Capture the cell that displays the provided text and extract its [X, Y] central coordinate. 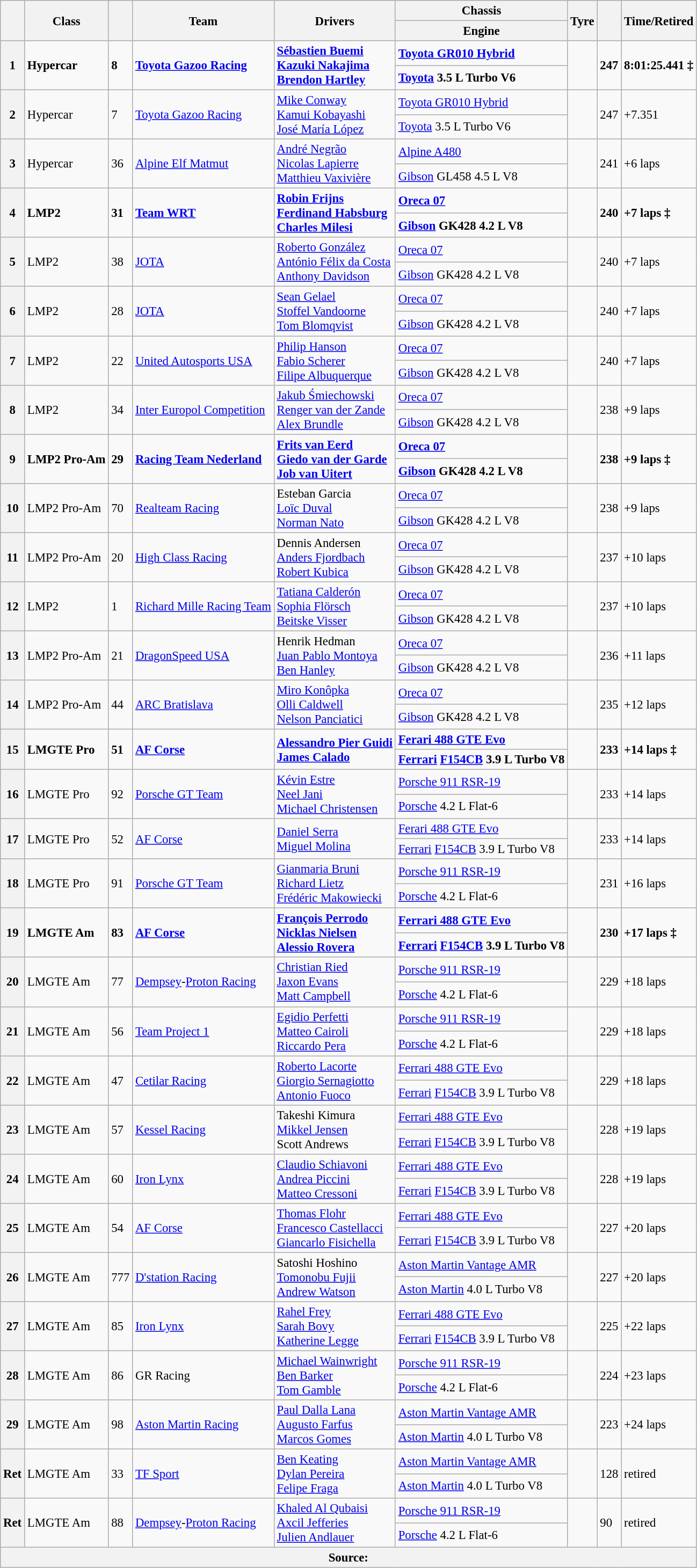
Henrik Hedman Juan Pablo Montoya Ben Hanley [335, 655]
25 [13, 1228]
DragonSpeed USA [204, 655]
ARC Bratislava [204, 705]
31 [120, 213]
128 [609, 1474]
Daniel Serra Miguel Molina [335, 838]
Paul Dalla Lana Augusto Farfus Marcos Gomes [335, 1425]
Roberto González António Félix da Costa Anthony Davidson [335, 262]
Michael Wainwright Ben Barker Tom Gamble [335, 1375]
24 [13, 1179]
70 [120, 508]
+7 laps ‡ [659, 213]
92 [120, 794]
223 [609, 1425]
United Autosports USA [204, 361]
Aston Martin Racing [204, 1425]
12 [13, 607]
Jakub Śmiechowski Renger van der Zande Alex Brundle [335, 410]
9 [13, 459]
18 [13, 884]
Khaled Al Qubaisi Axcil Jefferies Julien Andlauer [335, 1523]
8:01:25.441 ‡ [659, 65]
Philip Hanson Fabio Scherer Filipe Albuquerque [335, 361]
+7.351 [659, 115]
Sean Gelael Stoffel Vandoorne Tom Blomqvist [335, 311]
Alessandro Pier Guidi James Calado [335, 749]
Inter Europol Competition [204, 410]
Chassis [481, 11]
GR Racing [204, 1375]
777 [120, 1277]
Mike Conway Kamui Kobayashi José María López [335, 115]
+14 laps ‡ [659, 749]
224 [609, 1375]
98 [120, 1425]
Ben Keating Dylan Pereira Felipe Fraga [335, 1474]
2 [13, 115]
Christian Ried Jaxon Evans Matt Campbell [335, 982]
Richard Mille Racing Team [204, 607]
51 [120, 749]
26 [13, 1277]
Alpine Elf Matmut [204, 164]
54 [120, 1228]
Takeshi Kimura Mikkel Jensen Scott Andrews [335, 1129]
André Negrão Nicolas Lapierre Matthieu Vaxivière [335, 164]
Robin Frijns Ferdinand Habsburg Charles Milesi [335, 213]
+9 laps ‡ [659, 459]
Team [204, 20]
Racing Team Nederland [204, 459]
François Perrodo Nicklas Nielsen Alessio Rovera [335, 933]
11 [13, 557]
230 [609, 933]
Team WRT [204, 213]
+22 laps [659, 1326]
10 [13, 508]
236 [609, 655]
+12 laps [659, 705]
+17 laps ‡ [659, 933]
Claudio Schiavoni Andrea Piccini Matteo Cressoni [335, 1179]
TF Sport [204, 1474]
High Class Racing [204, 557]
88 [120, 1523]
Gibson GL458 4.5 L V8 [481, 176]
Realteam Racing [204, 508]
77 [120, 982]
D'station Racing [204, 1277]
83 [120, 933]
Esteban Garcia Loïc Duval Norman Nato [335, 508]
225 [609, 1326]
3 [13, 164]
36 [120, 164]
57 [120, 1129]
Kessel Racing [204, 1129]
+11 laps [659, 655]
Egidio Perfetti Matteo Cairoli Riccardo Pera [335, 1031]
27 [13, 1326]
Rahel Frey Sarah Bovy Katherine Legge [335, 1326]
Miro Konôpka Olli Caldwell Nelson Panciatici [335, 705]
14 [13, 705]
Thomas Flohr Francesco Castellacci Giancarlo Fisichella [335, 1228]
19 [13, 933]
13 [13, 655]
Satoshi Hoshino Tomonobu Fujii Andrew Watson [335, 1277]
4 [13, 213]
+24 laps [659, 1425]
91 [120, 884]
15 [13, 749]
44 [120, 705]
+6 laps [659, 164]
Dennis Andersen Anders Fjordbach Robert Kubica [335, 557]
23 [13, 1129]
60 [120, 1179]
235 [609, 705]
6 [13, 311]
Cetilar Racing [204, 1081]
Class [67, 20]
Tyre [582, 20]
Tatiana Calderón Sophia Flörsch Beitske Visser [335, 607]
Roberto Lacorte Giorgio Sernagiotto Antonio Fuoco [335, 1081]
241 [609, 164]
Kévin Estre Neel Jani Michael Christensen [335, 794]
Frits van Eerd Giedo van der Garde Job van Uitert [335, 459]
34 [120, 410]
33 [120, 1474]
5 [13, 262]
17 [13, 838]
Source: [348, 1558]
16 [13, 794]
Engine [481, 31]
90 [609, 1523]
Gianmaria Bruni Richard Lietz Frédéric Makowiecki [335, 884]
+16 laps [659, 884]
38 [120, 262]
Drivers [335, 20]
85 [120, 1326]
Time/Retired [659, 20]
Alpine A480 [481, 151]
Sébastien Buemi Kazuki Nakajima Brendon Hartley [335, 65]
47 [120, 1081]
Team Project 1 [204, 1031]
52 [120, 838]
231 [609, 884]
56 [120, 1031]
86 [120, 1375]
+23 laps [659, 1375]
